Detect which cell encompasses the target text, then output its [x, y] center coordinate. 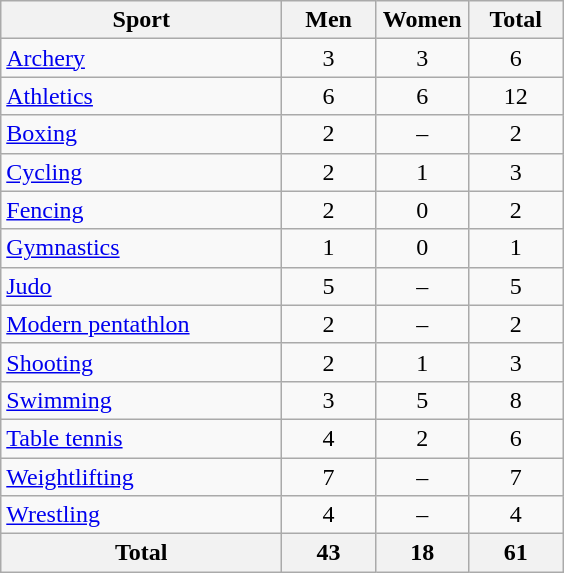
Judo [142, 286]
Archery [142, 58]
43 [329, 553]
Fencing [142, 210]
Cycling [142, 172]
Weightlifting [142, 477]
Sport [142, 20]
12 [516, 96]
Women [422, 20]
Boxing [142, 134]
Modern pentathlon [142, 324]
Men [329, 20]
8 [516, 400]
Wrestling [142, 515]
61 [516, 553]
18 [422, 553]
Table tennis [142, 438]
Gymnastics [142, 248]
Shooting [142, 362]
Athletics [142, 96]
Swimming [142, 400]
